Scan for the cell matching the given text and deliver its (x, y) coordinate at center. 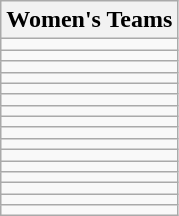
Women's Teams (90, 20)
